Find where the given text appears and provide that cell's center as (X, Y) coordinate. 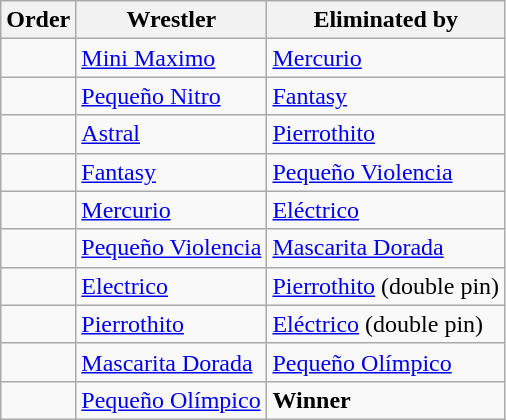
Eléctrico (386, 210)
Electrico (172, 286)
Wrestler (172, 20)
Order (38, 20)
Astral (172, 134)
Eliminated by (386, 20)
Pierrothito (double pin) (386, 286)
Winner (386, 400)
Pequeño Nitro (172, 96)
Mini Maximo (172, 58)
Eléctrico (double pin) (386, 324)
